Find where the given text appears and provide that cell's center as [X, Y] coordinate. 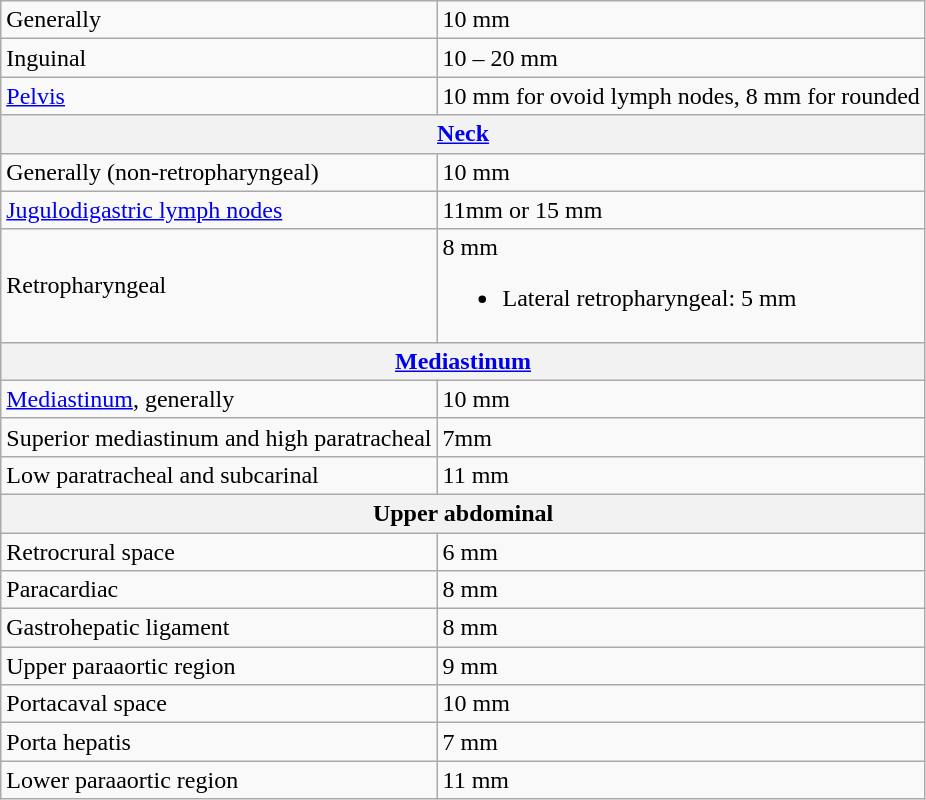
10 mm for ovoid lymph nodes, 8 mm for rounded [681, 96]
8 mmLateral retropharyngeal: 5 mm [681, 286]
10 – 20 mm [681, 58]
Generally (non-retropharyngeal) [219, 172]
Portacaval space [219, 704]
Generally [219, 20]
Lower paraaortic region [219, 780]
11mm or 15 mm [681, 210]
7 mm [681, 742]
Low paratracheal and subcarinal [219, 475]
Inguinal [219, 58]
6 mm [681, 551]
7mm [681, 437]
Superior mediastinum and high paratracheal [219, 437]
Retropharyngeal [219, 286]
Gastrohepatic ligament [219, 628]
Upper paraaortic region [219, 666]
Pelvis [219, 96]
Retrocrural space [219, 551]
Neck [464, 134]
Jugulodigastric lymph nodes [219, 210]
Mediastinum, generally [219, 399]
Paracardiac [219, 590]
Mediastinum [464, 361]
Porta hepatis [219, 742]
Upper abdominal [464, 513]
9 mm [681, 666]
